Find where the given text appears and provide that cell's center as (X, Y) coordinate. 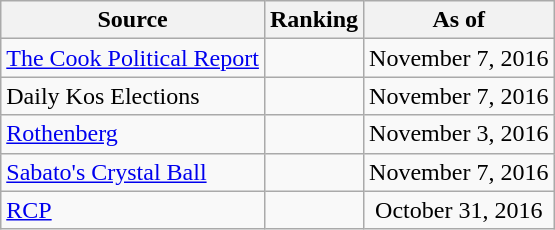
RCP (133, 210)
The Cook Political Report (133, 58)
Rothenberg (133, 134)
Ranking (314, 20)
Source (133, 20)
November 3, 2016 (459, 134)
As of (459, 20)
October 31, 2016 (459, 210)
Daily Kos Elections (133, 96)
Sabato's Crystal Ball (133, 172)
